Find where the given text appears and provide that cell's center as (x, y) coordinate. 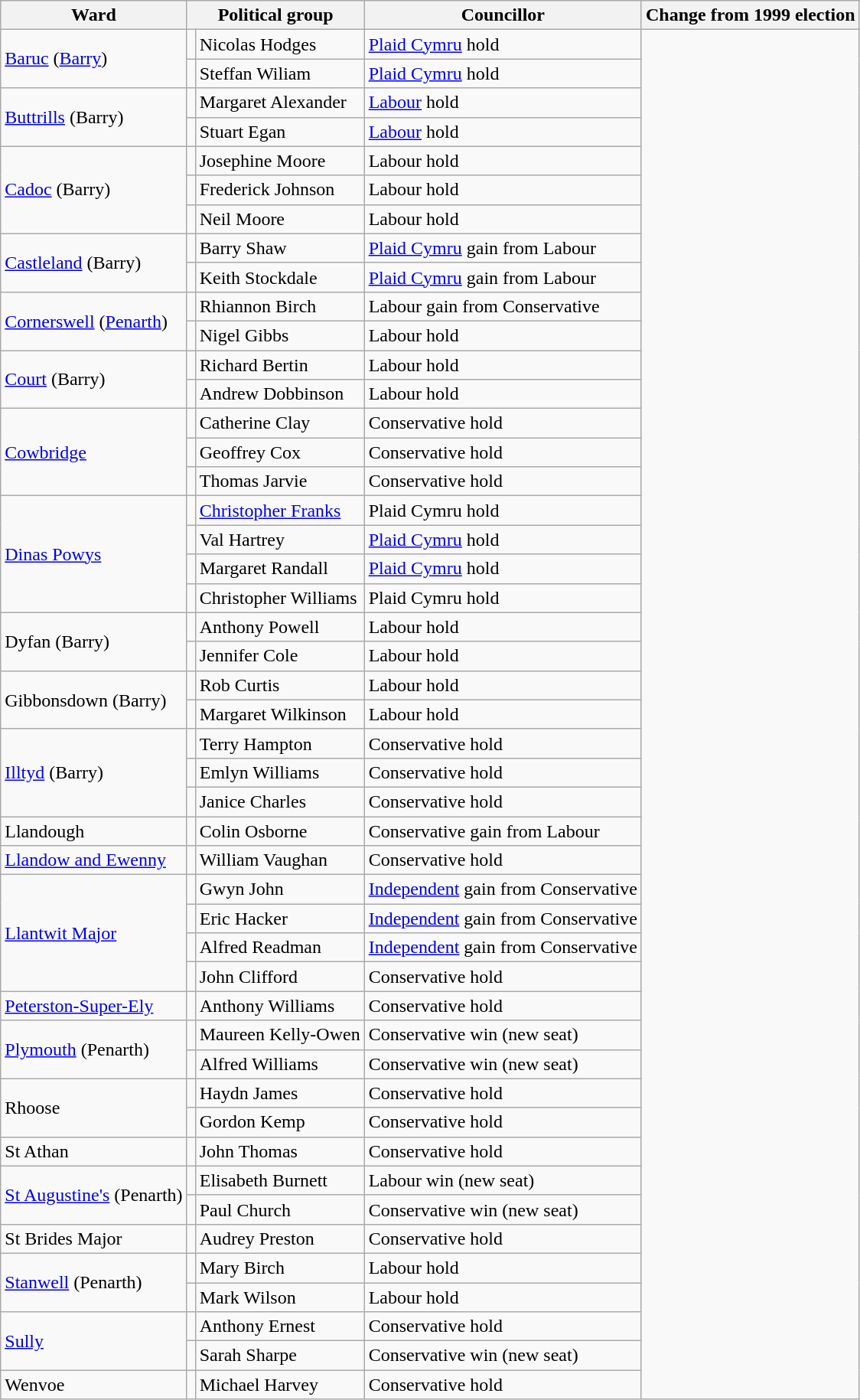
Barry Shaw (280, 248)
Margaret Randall (280, 569)
Dyfan (Barry) (93, 641)
Elisabeth Burnett (280, 1180)
Alfred Readman (280, 948)
Labour win (new seat) (503, 1180)
Christopher Williams (280, 598)
Colin Osborne (280, 831)
Keith Stockdale (280, 277)
Rob Curtis (280, 685)
John Clifford (280, 977)
Christopher Franks (280, 511)
Cornerswell (Penarth) (93, 321)
St Athan (93, 1151)
Frederick Johnson (280, 190)
Llantwit Major (93, 933)
St Brides Major (93, 1238)
Anthony Williams (280, 1006)
Mary Birch (280, 1268)
Andrew Dobbinson (280, 394)
Steffan Wiliam (280, 73)
Margaret Wilkinson (280, 714)
Geoffrey Cox (280, 452)
Stanwell (Penarth) (93, 1282)
William Vaughan (280, 860)
Sully (93, 1341)
Labour gain from Conservative (503, 306)
Neil Moore (280, 219)
Janice Charles (280, 801)
Jennifer Cole (280, 656)
Emlyn Williams (280, 772)
Mark Wilson (280, 1297)
Change from 1999 election (750, 15)
Wenvoe (93, 1385)
Terry Hampton (280, 743)
Court (Barry) (93, 380)
Paul Church (280, 1209)
Nigel Gibbs (280, 335)
Sarah Sharpe (280, 1356)
Peterston-Super-Ely (93, 1006)
Llandough (93, 831)
Plymouth (Penarth) (93, 1049)
Buttrills (Barry) (93, 117)
Castleland (Barry) (93, 263)
Catherine Clay (280, 423)
John Thomas (280, 1151)
Rhiannon Birch (280, 306)
Eric Hacker (280, 919)
Thomas Jarvie (280, 481)
Alfred Williams (280, 1064)
Conservative gain from Labour (503, 831)
Dinas Powys (93, 554)
Josephine Moore (280, 161)
Llandow and Ewenny (93, 860)
Baruc (Barry) (93, 59)
Political group (275, 15)
Rhoose (93, 1108)
Councillor (503, 15)
Margaret Alexander (280, 103)
Haydn James (280, 1093)
Cowbridge (93, 452)
Gibbonsdown (Barry) (93, 700)
Anthony Powell (280, 627)
Maureen Kelly-Owen (280, 1035)
Nicolas Hodges (280, 44)
St Augustine's (Penarth) (93, 1195)
Anthony Ernest (280, 1327)
Audrey Preston (280, 1238)
Stuart Egan (280, 132)
Gordon Kemp (280, 1122)
Cadoc (Barry) (93, 190)
Ward (93, 15)
Michael Harvey (280, 1385)
Val Hartrey (280, 540)
Richard Bertin (280, 365)
Gwyn John (280, 889)
Illtyd (Barry) (93, 772)
